For the text-containing cell, return its midpoint in (X, Y) coordinate format. 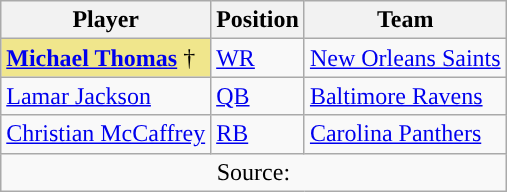
QB (258, 96)
WR (258, 58)
Michael Thomas † (106, 58)
RB (258, 134)
Player (106, 20)
Lamar Jackson (106, 96)
New Orleans Saints (405, 58)
Christian McCaffrey (106, 134)
Position (258, 20)
Carolina Panthers (405, 134)
Source: (254, 172)
Baltimore Ravens (405, 96)
Team (405, 20)
